Extract the (X, Y) coordinate from the center of the cell holding the provided text.  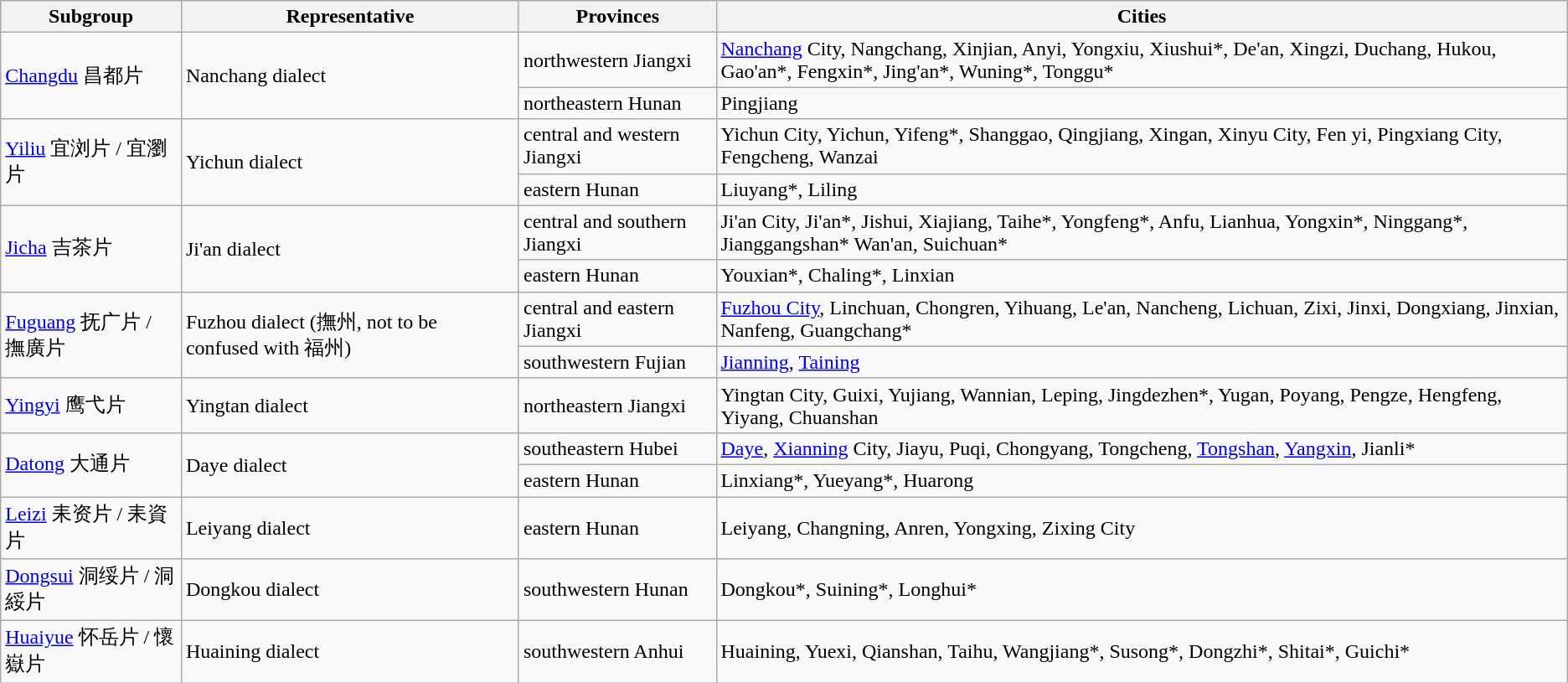
Provinces (617, 17)
northeastern Hunan (617, 103)
Pingjiang (1142, 103)
Yichun dialect (350, 163)
southwestern Hunan (617, 590)
Dongkou*, Suining*, Longhui* (1142, 590)
Fuguang 抚广片 / 撫廣片 (91, 335)
Dongsui 洞绥片 / 洞綏片 (91, 590)
Yingtan dialect (350, 406)
Cities (1142, 17)
Leiyang, Changning, Anren, Yongxing, Zixing City (1142, 527)
Nanchang dialect (350, 75)
Yiliu 宜浏片 / 宜瀏片 (91, 163)
southeastern Hubei (617, 448)
Ji'an City, Ji'an*, Jishui, Xiajiang, Taihe*, Yongfeng*, Anfu, Lianhua, Yongxin*, Ninggang*, Jianggangshan* Wan'an, Suichuan* (1142, 233)
Yingyi 鹰弋片 (91, 406)
Fuzhou City, Linchuan, Chongren, Yihuang, Le'an, Nancheng, Lichuan, Zixi, Jinxi, Dongxiang, Jinxian, Nanfeng, Guangchang* (1142, 318)
Huaining dialect (350, 652)
Ji'an dialect (350, 248)
Datong 大通片 (91, 464)
Jianning, Taining (1142, 362)
Leizi 耒资片 / 耒資片 (91, 527)
Dongkou dialect (350, 590)
southwestern Fujian (617, 362)
Daye, Xianning City, Jiayu, Puqi, Chongyang, Tongcheng, Tongshan, Yangxin, Jianli* (1142, 448)
Yichun City, Yichun, Yifeng*, Shanggao, Qingjiang, Xingan, Xinyu City, Fen yi, Pingxiang City, Fengcheng, Wanzai (1142, 146)
Jicha 吉茶片 (91, 248)
Nanchang City, Nangchang, Xinjian, Anyi, Yongxiu, Xiushui*, De'an, Xingzi, Duchang, Hukou, Gao'an*, Fengxin*, Jing'an*, Wuning*, Tonggu* (1142, 60)
Huaiyue 怀岳片 / 懷嶽片 (91, 652)
Youxian*, Chaling*, Linxian (1142, 276)
Changdu 昌都片 (91, 75)
Fuzhou dialect (撫州, not to be confused with 福州) (350, 335)
Representative (350, 17)
Leiyang dialect (350, 527)
Huaining, Yuexi, Qianshan, Taihu, Wangjiang*, Susong*, Dongzhi*, Shitai*, Guichi* (1142, 652)
northwestern Jiangxi (617, 60)
Yingtan City, Guixi, Yujiang, Wannian, Leping, Jingdezhen*, Yugan, Poyang, Pengze, Hengfeng, Yiyang, Chuanshan (1142, 406)
central and southern Jiangxi (617, 233)
southwestern Anhui (617, 652)
Daye dialect (350, 464)
northeastern Jiangxi (617, 406)
central and western Jiangxi (617, 146)
Liuyang*, Liling (1142, 189)
central and eastern Jiangxi (617, 318)
Linxiang*, Yueyang*, Huarong (1142, 480)
Subgroup (91, 17)
